Identify which cell holds the provided text, then report its (X, Y) central coordinate. 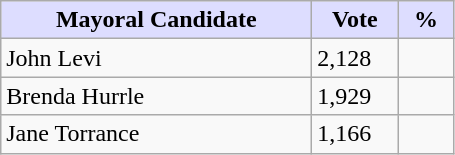
Brenda Hurrle (156, 96)
John Levi (156, 58)
Vote (355, 20)
1,166 (355, 134)
Mayoral Candidate (156, 20)
2,128 (355, 58)
% (426, 20)
1,929 (355, 96)
Jane Torrance (156, 134)
